Output the [X, Y] coordinate of the center of the cell containing the given text.  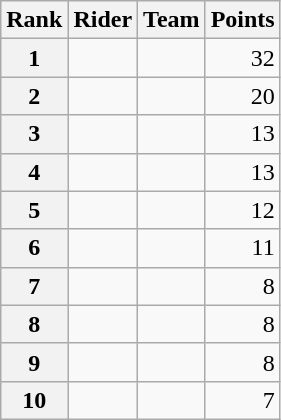
2 [34, 96]
Points [242, 20]
9 [34, 362]
Rank [34, 20]
32 [242, 58]
4 [34, 172]
Rider [103, 20]
11 [242, 248]
20 [242, 96]
5 [34, 210]
10 [34, 400]
12 [242, 210]
3 [34, 134]
1 [34, 58]
6 [34, 248]
Team [172, 20]
